Identify which cell holds the provided text, then report its (X, Y) central coordinate. 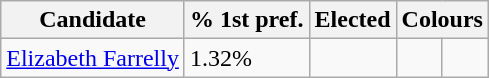
% 1st pref. (246, 20)
Elected (352, 20)
Candidate (93, 20)
Colours (442, 20)
1.32% (246, 58)
Elizabeth Farrelly (93, 58)
